Provide the (X, Y) coordinate of the cell's center where the given text is located.  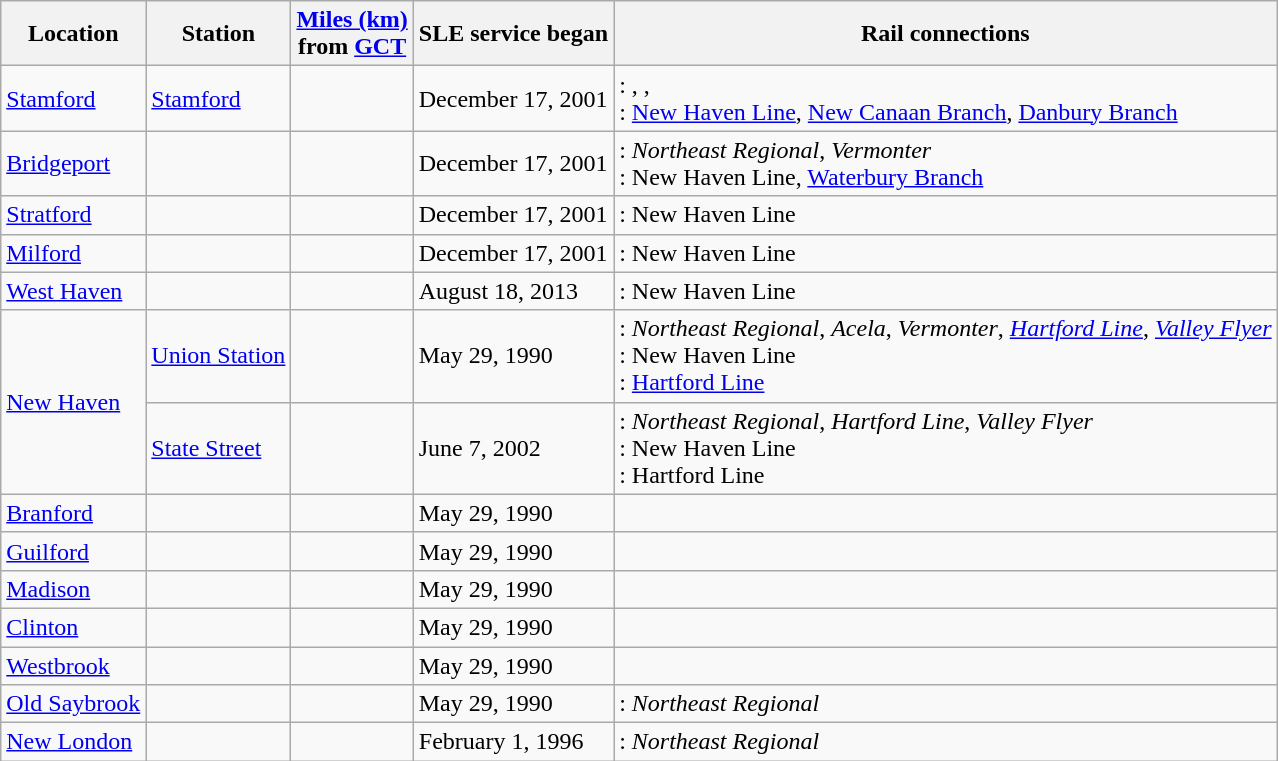
June 7, 2002 (513, 448)
State Street (218, 448)
SLE service began (513, 34)
Rail connections (946, 34)
New London (74, 742)
: Northeast Regional, Acela, Vermonter, Hartford Line, Valley Flyer: New Haven Line: Hartford Line (946, 356)
Clinton (74, 627)
: Northeast Regional, Vermonter: New Haven Line, Waterbury Branch (946, 164)
August 18, 2013 (513, 291)
: Northeast Regional, Hartford Line, Valley Flyer: New Haven Line: Hartford Line (946, 448)
Union Station (218, 356)
Old Saybrook (74, 704)
Branford (74, 513)
Westbrook (74, 665)
Guilford (74, 551)
New Haven (74, 402)
: , , : New Haven Line, New Canaan Branch, Danbury Branch (946, 98)
Bridgeport (74, 164)
Miles (km)from GCT (352, 34)
Milford (74, 253)
Location (74, 34)
February 1, 1996 (513, 742)
Station (218, 34)
Stratford (74, 215)
West Haven (74, 291)
Madison (74, 589)
